Search for the cell housing the specified text and yield its (x, y) center coordinate. 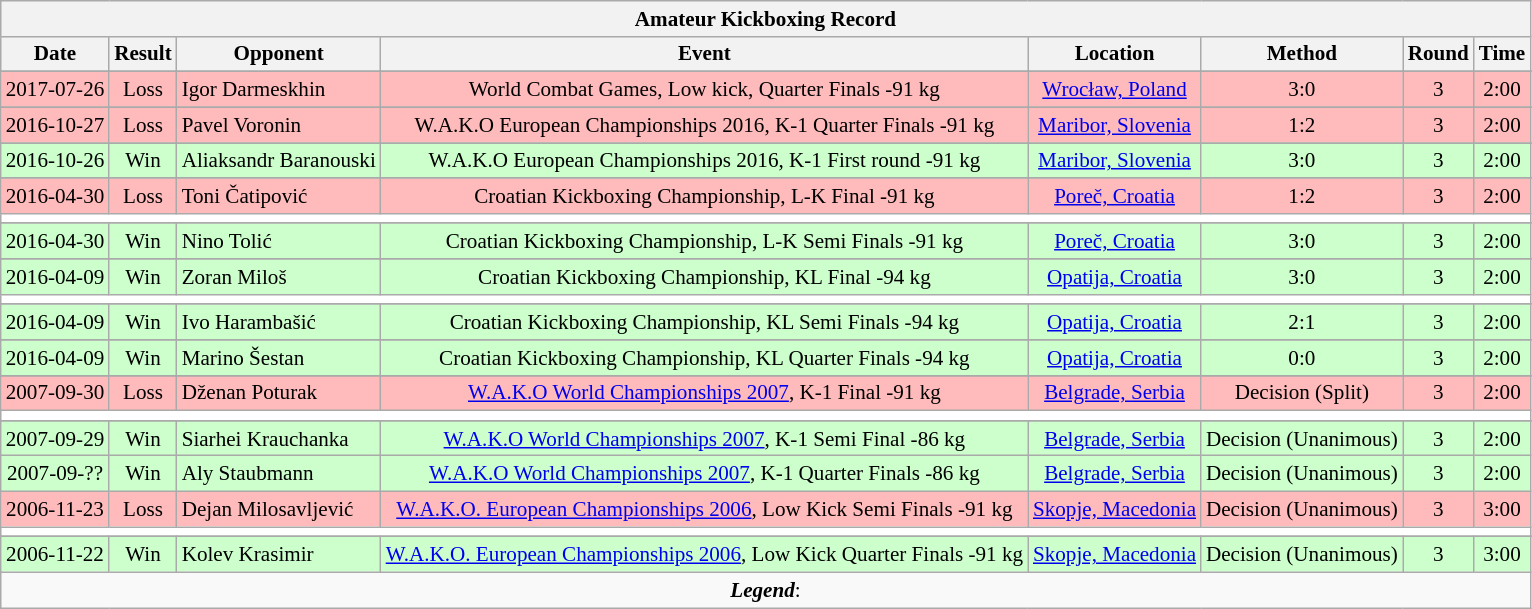
Croatian Kickboxing Championship, KL Quarter Finals -94 kg (704, 358)
W.A.K.O European Championships 2016, K-1 Quarter Finals -91 kg (704, 124)
2016-10-27 (55, 124)
W.A.K.O. European Championships 2006, Low Kick Quarter Finals -91 kg (704, 554)
2016-10-26 (55, 160)
W.A.K.O European Championships 2016, K-1 First round -91 kg (704, 160)
Date (55, 54)
Location (1114, 54)
2007-09-?? (55, 474)
Aly Staubmann (279, 474)
Croatian Kickboxing Championship, L-K Final -91 kg (704, 196)
2007-09-30 (55, 392)
W.A.K.O World Championships 2007, K-1 Semi Final -86 kg (704, 438)
Amateur Kickboxing Record (766, 18)
Croatian Kickboxing Championship, KL Final -94 kg (704, 276)
Pavel Voronin (279, 124)
2006-11-22 (55, 554)
Aliaksandr Baranouski (279, 160)
Wrocław, Poland (1114, 90)
Method (1302, 54)
W.A.K.O World Championships 2007, K-1 Quarter Finals -86 kg (704, 474)
W.A.K.O. European Championships 2006, Low Kick Semi Finals -91 kg (704, 508)
2007-09-29 (55, 438)
Croatian Kickboxing Championship, L-K Semi Finals -91 kg (704, 240)
Dženan Poturak (279, 392)
2017-07-26 (55, 90)
Siarhei Krauchanka (279, 438)
Ivo Harambašić (279, 322)
Kolev Krasimir (279, 554)
Legend: (766, 590)
Marino Šestan (279, 358)
Decision (Split) (1302, 392)
2:1 (1302, 322)
W.A.K.O World Championships 2007, K-1 Final -91 kg (704, 392)
Event (704, 54)
Dejan Milosavljević (279, 508)
Result (142, 54)
Toni Čatipović (279, 196)
2006-11-23 (55, 508)
Nino Tolić (279, 240)
0:0 (1302, 358)
Round (1438, 54)
Zoran Miloš (279, 276)
Igor Darmeskhin (279, 90)
Croatian Kickboxing Championship, KL Semi Finals -94 kg (704, 322)
Time (1502, 54)
World Combat Games, Low kick, Quarter Finals -91 kg (704, 90)
Opponent (279, 54)
